Search for the cell housing the specified text and yield its (X, Y) center coordinate. 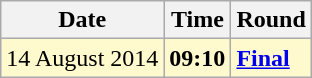
14 August 2014 (82, 58)
09:10 (198, 58)
Time (198, 20)
Date (82, 20)
Round (271, 20)
Final (271, 58)
